Return the [x, y] coordinate for the center point of the cell that contains the specified text.  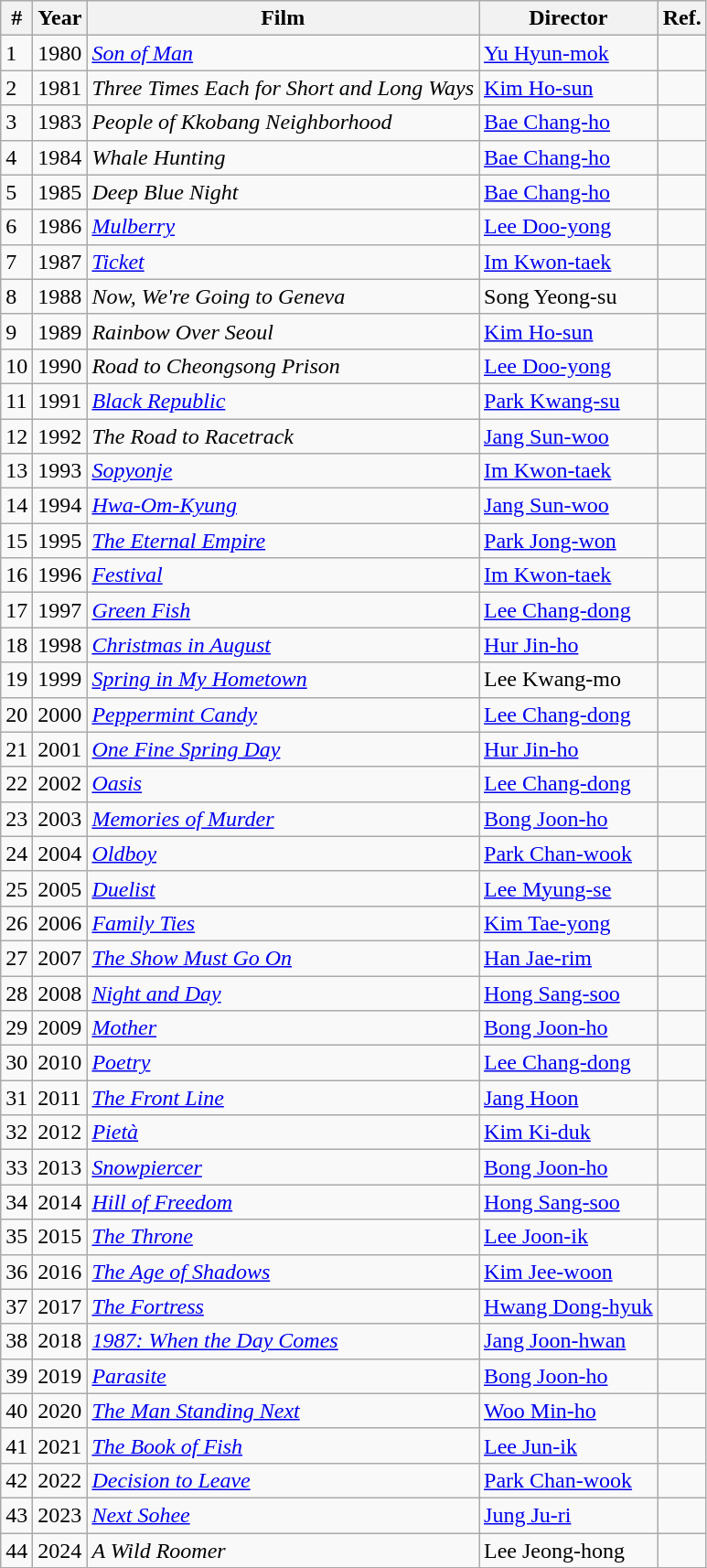
Lee Joon-ik [569, 1237]
Green Fish [284, 610]
Ref. [682, 18]
The Book of Fish [284, 1445]
The Road to Racetrack [284, 436]
33 [16, 1167]
2015 [60, 1237]
Lee Myung-se [569, 888]
31 [16, 1098]
Hill of Freedom [284, 1202]
Rainbow Over Seoul [284, 331]
1987: When the Day Comes [284, 1341]
2018 [60, 1341]
Sopyonje [284, 471]
2024 [60, 1551]
Whale Hunting [284, 157]
2014 [60, 1202]
2003 [60, 819]
People of Kkobang Neighborhood [284, 123]
1997 [60, 610]
Son of Man [284, 53]
2009 [60, 1028]
Park Kwang-su [569, 401]
Ticket [284, 262]
Woo Min-ho [569, 1411]
The Man Standing Next [284, 1411]
25 [16, 888]
Oldboy [284, 854]
Deep Blue Night [284, 192]
21 [16, 749]
Lee Kwang-mo [569, 680]
1994 [60, 506]
12 [16, 436]
1 [16, 53]
The Eternal Empire [284, 541]
Family Ties [284, 923]
Next Sohee [284, 1515]
1981 [60, 88]
Jung Ju-ri [569, 1515]
22 [16, 784]
Mulberry [284, 227]
40 [16, 1411]
The Fortress [284, 1306]
15 [16, 541]
Song Yeong-su [569, 296]
Jang Joon-hwan [569, 1341]
2011 [60, 1098]
35 [16, 1237]
Mother [284, 1028]
19 [16, 680]
2001 [60, 749]
Peppermint Candy [284, 714]
2000 [60, 714]
The Show Must Go On [284, 958]
2019 [60, 1376]
2007 [60, 958]
Decision to Leave [284, 1480]
1983 [60, 123]
Night and Day [284, 993]
2020 [60, 1411]
Film [284, 18]
1990 [60, 366]
Yu Hyun-mok [569, 53]
Now, We're Going to Geneva [284, 296]
Director [569, 18]
2013 [60, 1167]
Spring in My Hometown [284, 680]
27 [16, 958]
2022 [60, 1480]
14 [16, 506]
4 [16, 157]
Memories of Murder [284, 819]
Lee Jun-ik [569, 1445]
1985 [60, 192]
1991 [60, 401]
6 [16, 227]
Jang Hoon [569, 1098]
37 [16, 1306]
The Front Line [284, 1098]
Three Times Each for Short and Long Ways [284, 88]
8 [16, 296]
13 [16, 471]
1998 [60, 645]
1992 [60, 436]
7 [16, 262]
Oasis [284, 784]
2002 [60, 784]
1996 [60, 575]
38 [16, 1341]
2005 [60, 888]
29 [16, 1028]
Pietà [284, 1133]
2012 [60, 1133]
Parasite [284, 1376]
1987 [60, 262]
1988 [60, 296]
# [16, 18]
Han Jae-rim [569, 958]
17 [16, 610]
43 [16, 1515]
2021 [60, 1445]
A Wild Roomer [284, 1551]
1989 [60, 331]
26 [16, 923]
Kim Tae-yong [569, 923]
18 [16, 645]
30 [16, 1063]
32 [16, 1133]
10 [16, 366]
2 [16, 88]
1993 [60, 471]
The Throne [284, 1237]
One Fine Spring Day [284, 749]
Road to Cheongsong Prison [284, 366]
1999 [60, 680]
34 [16, 1202]
Duelist [284, 888]
2023 [60, 1515]
24 [16, 854]
2004 [60, 854]
Christmas in August [284, 645]
11 [16, 401]
Year [60, 18]
2017 [60, 1306]
Lee Jeong-hong [569, 1551]
Poetry [284, 1063]
Kim Jee-woon [569, 1272]
Black Republic [284, 401]
2006 [60, 923]
39 [16, 1376]
1986 [60, 227]
28 [16, 993]
41 [16, 1445]
3 [16, 123]
Park Jong-won [569, 541]
1995 [60, 541]
Hwang Dong-hyuk [569, 1306]
2008 [60, 993]
Festival [284, 575]
9 [16, 331]
2016 [60, 1272]
Hwa-Om-Kyung [284, 506]
36 [16, 1272]
1980 [60, 53]
42 [16, 1480]
20 [16, 714]
44 [16, 1551]
The Age of Shadows [284, 1272]
2010 [60, 1063]
23 [16, 819]
1984 [60, 157]
Kim Ki-duk [569, 1133]
5 [16, 192]
16 [16, 575]
Snowpiercer [284, 1167]
